Determine the (X, Y) coordinate at the center of the cell enclosing the given text.  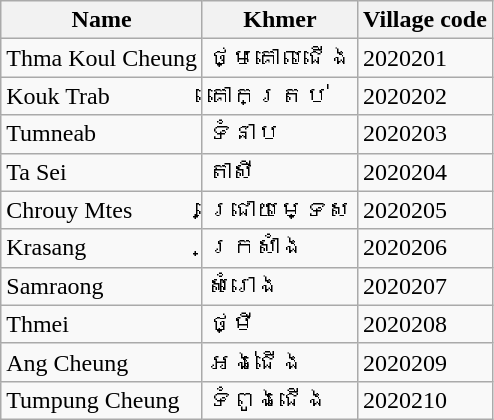
Chrouy Mtes (102, 210)
គោកត្រប់ (280, 96)
ក្រសាំង (280, 248)
2020208 (426, 324)
2020210 (426, 400)
Thma Koul Cheung (102, 58)
2020206 (426, 248)
2020203 (426, 134)
Tumpung Cheung (102, 400)
Village code (426, 20)
Samraong (102, 286)
Ta Sei (102, 172)
Thmei (102, 324)
2020207 (426, 286)
2020204 (426, 172)
2020205 (426, 210)
ជ្រោយម្ទេស (280, 210)
Krasang (102, 248)
Tumneab (102, 134)
សំរោង (280, 286)
Khmer (280, 20)
អង់ជើង (280, 362)
ថ្មគោលជើង (280, 58)
ទំនាប (280, 134)
Ang Cheung (102, 362)
2020201 (426, 58)
ទំពូងជើង (280, 400)
2020202 (426, 96)
Name (102, 20)
តាសី (280, 172)
ថ្មី (280, 324)
Kouk Trab (102, 96)
2020209 (426, 362)
